Search for the cell housing the specified text and yield its [X, Y] center coordinate. 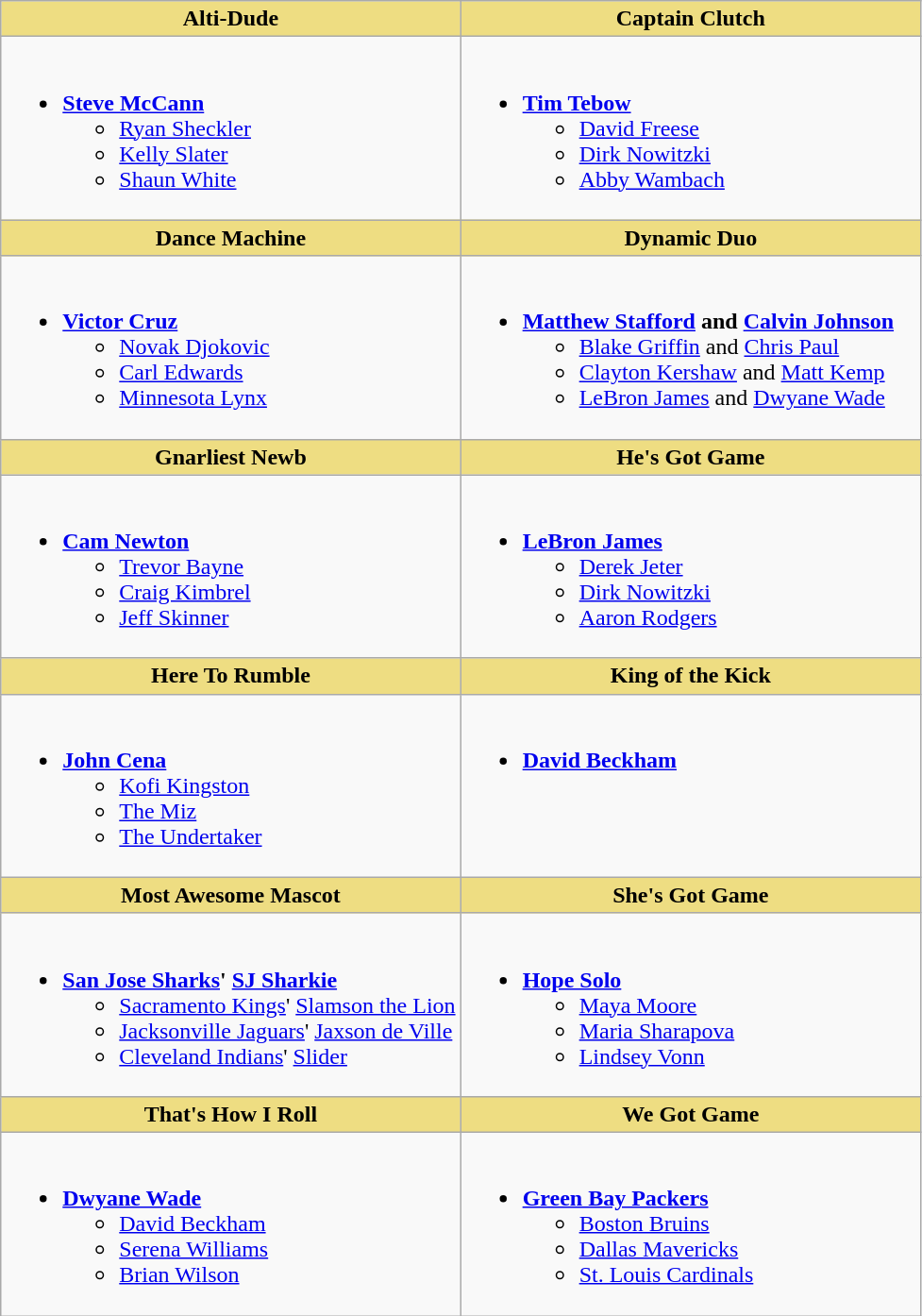
LeBron JamesDerek JeterDirk NowitzkiAaron Rodgers [691, 566]
Gnarliest Newb [230, 457]
Dynamic Duo [691, 238]
Dance Machine [230, 238]
That's How I Roll [230, 1114]
Alti-Dude [230, 19]
Steve McCannRyan ShecklerKelly SlaterShaun White [230, 128]
Victor CruzNovak DjokovicCarl EdwardsMinnesota Lynx [230, 347]
San Jose Sharks' SJ SharkieSacramento Kings' Slamson the LionJacksonville Jaguars' Jaxson de VilleCleveland Indians' Slider [230, 1004]
Most Awesome Mascot [230, 895]
Hope SoloMaya MooreMaria SharapovaLindsey Vonn [691, 1004]
We Got Game [691, 1114]
John CenaKofi KingstonThe MizThe Undertaker [230, 785]
Tim TebowDavid FreeseDirk NowitzkiAbby Wambach [691, 128]
Here To Rumble [230, 676]
King of the Kick [691, 676]
He's Got Game [691, 457]
Green Bay PackersBoston BruinsDallas MavericksSt. Louis Cardinals [691, 1223]
Cam NewtonTrevor BayneCraig KimbrelJeff Skinner [230, 566]
She's Got Game [691, 895]
Matthew Stafford and Calvin JohnsonBlake Griffin and Chris PaulClayton Kershaw and Matt KempLeBron James and Dwyane Wade [691, 347]
Dwyane WadeDavid BeckhamSerena WilliamsBrian Wilson [230, 1223]
David Beckham [691, 785]
Captain Clutch [691, 19]
